From the cell containing the given text, extract its center point as (X, Y) coordinate. 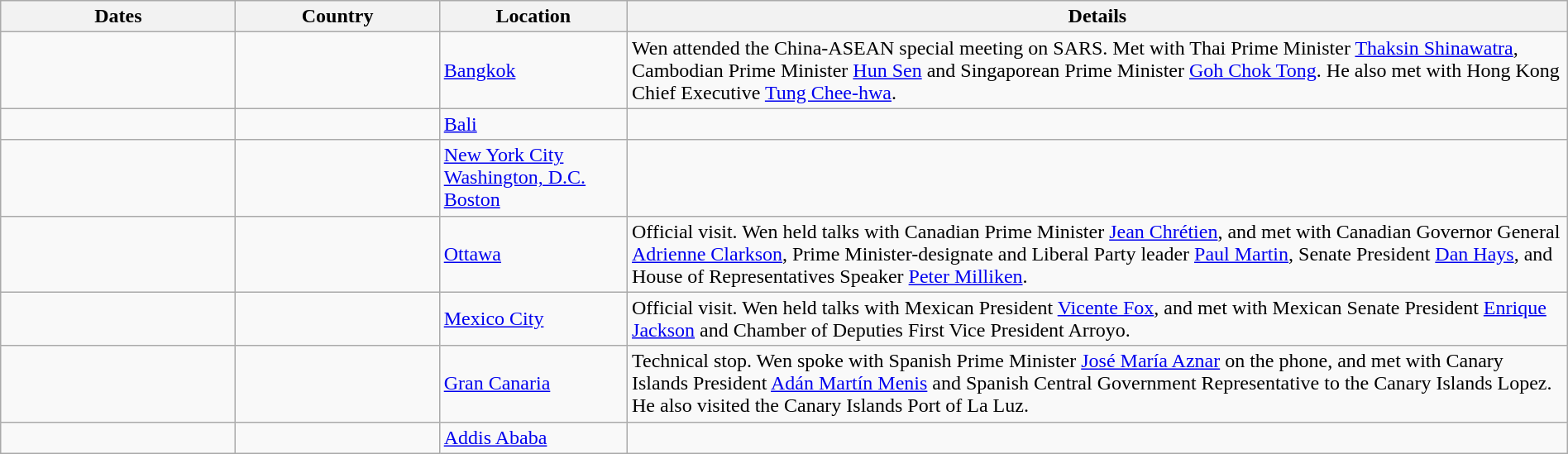
Bangkok (533, 70)
Addis Ababa (533, 437)
Location (533, 17)
New York CityWashington, D.C.Boston (533, 178)
Mexico City (533, 319)
Details (1098, 17)
Dates (118, 17)
Gran Canaria (533, 384)
Ottawa (533, 254)
Bali (533, 124)
Country (337, 17)
